Identify which cell holds the provided text, then report its [x, y] central coordinate. 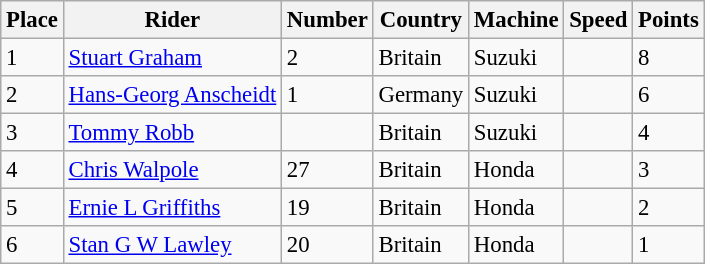
Rider [172, 20]
Chris Walpole [172, 170]
27 [328, 170]
Country [420, 20]
19 [328, 208]
Ernie L Griffiths [172, 208]
5 [32, 208]
Machine [516, 20]
Points [668, 20]
Speed [598, 20]
20 [328, 245]
Hans-Georg Anscheidt [172, 95]
Stan G W Lawley [172, 245]
Stuart Graham [172, 58]
Germany [420, 95]
Place [32, 20]
Number [328, 20]
Tommy Robb [172, 133]
8 [668, 58]
